Identify which cell holds the provided text, then report its (x, y) central coordinate. 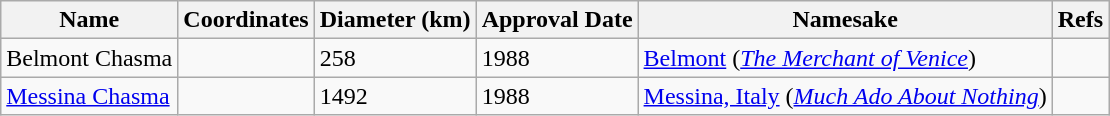
Namesake (845, 20)
Coordinates (246, 20)
Refs (1080, 20)
258 (395, 58)
Name (90, 20)
1492 (395, 96)
Messina Chasma (90, 96)
Belmont Chasma (90, 58)
Approval Date (557, 20)
Messina, Italy (Much Ado About Nothing) (845, 96)
Belmont (The Merchant of Venice) (845, 58)
Diameter (km) (395, 20)
